Extract the [x, y] coordinate from the center of the cell holding the provided text.  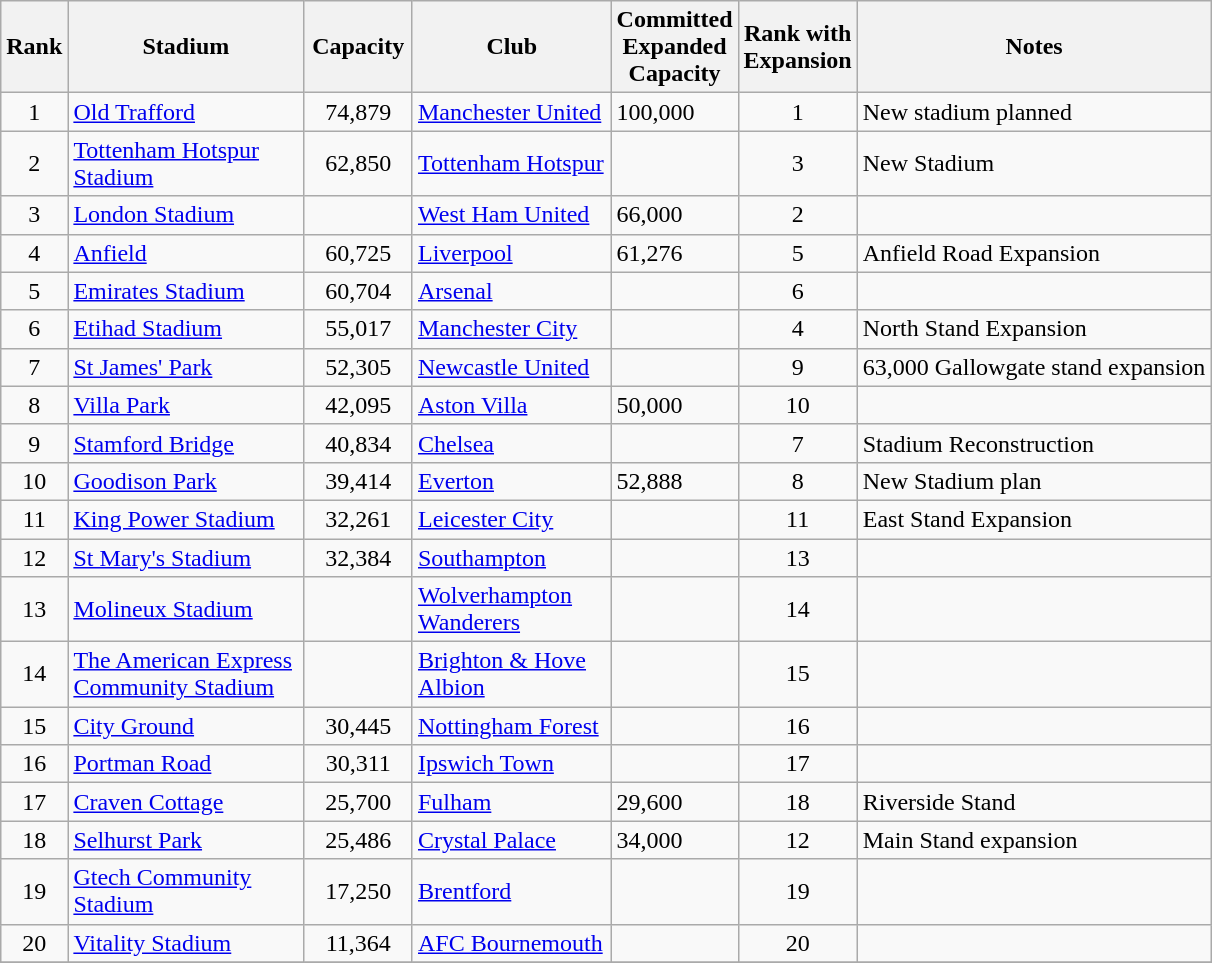
63,000 Gallowgate stand expansion [1034, 367]
North Stand Expansion [1034, 329]
11,364 [358, 943]
Anfield [186, 253]
34,000 [674, 840]
39,414 [358, 481]
Craven Cottage [186, 802]
AFC Bournemouth [512, 943]
Villa Park [186, 405]
Tottenham Hotspur Stadium [186, 164]
King Power Stadium [186, 519]
30,311 [358, 764]
Committed Expanded Capacity [674, 47]
30,445 [358, 726]
55,017 [358, 329]
32,261 [358, 519]
New Stadium plan [1034, 481]
Wolverhampton Wanderers [512, 610]
32,384 [358, 557]
New stadium planned [1034, 112]
Stadium [186, 47]
Riverside Stand [1034, 802]
60,704 [358, 291]
Club [512, 47]
Rank with Expansion [798, 47]
Fulham [512, 802]
74,879 [358, 112]
Crystal Palace [512, 840]
Notes [1034, 47]
50,000 [674, 405]
52,305 [358, 367]
Rank [34, 47]
25,700 [358, 802]
25,486 [358, 840]
Brentford [512, 892]
17,250 [358, 892]
Southampton [512, 557]
St Mary's Stadium [186, 557]
Goodison Park [186, 481]
Tottenham Hotspur [512, 164]
Nottingham Forest [512, 726]
Aston Villa [512, 405]
Everton [512, 481]
42,095 [358, 405]
The American Express Community Stadium [186, 674]
Liverpool [512, 253]
Arsenal [512, 291]
Chelsea [512, 443]
52,888 [674, 481]
Leicester City [512, 519]
Brighton & Hove Albion [512, 674]
Main Stand expansion [1034, 840]
Anfield Road Expansion [1034, 253]
66,000 [674, 215]
Newcastle United [512, 367]
Etihad Stadium [186, 329]
Manchester City [512, 329]
100,000 [674, 112]
Emirates Stadium [186, 291]
City Ground [186, 726]
Stadium Reconstruction [1034, 443]
London Stadium [186, 215]
Selhurst Park [186, 840]
Capacity [358, 47]
61,276 [674, 253]
29,600 [674, 802]
East Stand Expansion [1034, 519]
Old Trafford [186, 112]
West Ham United [512, 215]
Molineux Stadium [186, 610]
Portman Road [186, 764]
40,834 [358, 443]
Gtech Community Stadium [186, 892]
60,725 [358, 253]
Ipswich Town [512, 764]
New Stadium [1034, 164]
Manchester United [512, 112]
Stamford Bridge [186, 443]
Vitality Stadium [186, 943]
St James' Park [186, 367]
62,850 [358, 164]
